Scan for the cell matching the given text and deliver its [x, y] coordinate at center. 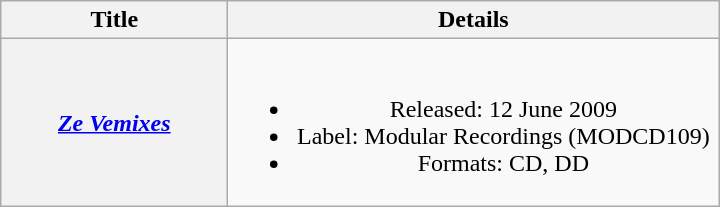
Released: 12 June 2009Label: Modular Recordings (MODCD109)Formats: CD, DD [474, 122]
Details [474, 20]
Ze Vemixes [114, 122]
Title [114, 20]
